Scan for the cell matching the given text and deliver its [x, y] coordinate at center. 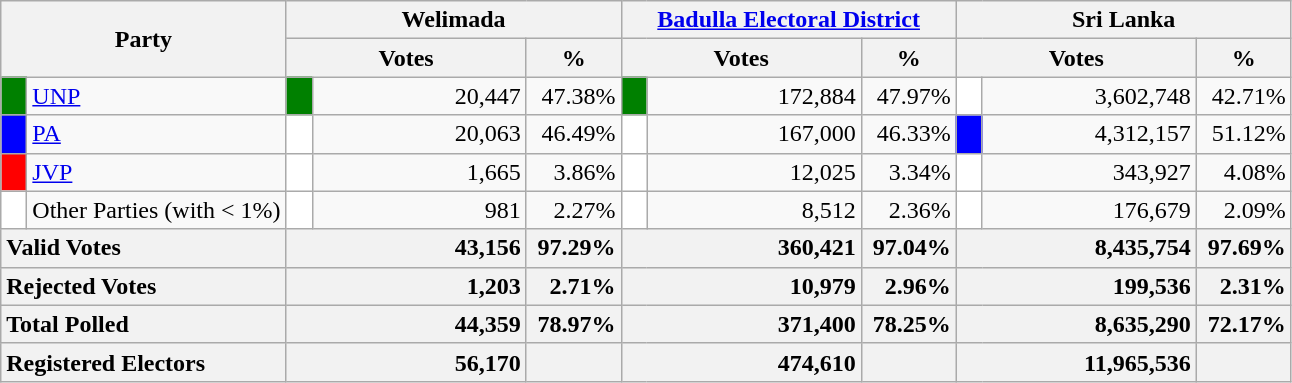
474,610 [741, 362]
199,536 [1076, 286]
46.33% [908, 134]
Total Polled [144, 324]
97.29% [574, 248]
97.04% [908, 248]
343,927 [1089, 172]
Other Parties (with < 1%) [156, 210]
176,679 [1089, 210]
2.09% [1244, 210]
2.31% [1244, 286]
2.36% [908, 210]
Valid Votes [144, 248]
981 [419, 210]
JVP [156, 172]
97.69% [1244, 248]
4.08% [1244, 172]
44,359 [406, 324]
78.97% [574, 324]
11,965,536 [1076, 362]
Rejected Votes [144, 286]
12,025 [754, 172]
1,203 [406, 286]
1,665 [419, 172]
46.49% [574, 134]
Sri Lanka [1124, 20]
51.12% [1244, 134]
2.27% [574, 210]
56,170 [406, 362]
72.17% [1244, 324]
8,635,290 [1076, 324]
167,000 [754, 134]
172,884 [754, 96]
Party [144, 39]
Registered Electors [144, 362]
47.38% [574, 96]
4,312,157 [1089, 134]
UNP [156, 96]
3.34% [908, 172]
Welimada [454, 20]
20,447 [419, 96]
43,156 [406, 248]
78.25% [908, 324]
47.97% [908, 96]
3.86% [574, 172]
8,512 [754, 210]
2.71% [574, 286]
PA [156, 134]
Badulla Electoral District [788, 20]
10,979 [741, 286]
42.71% [1244, 96]
360,421 [741, 248]
3,602,748 [1089, 96]
8,435,754 [1076, 248]
2.96% [908, 286]
371,400 [741, 324]
20,063 [419, 134]
